Locate the cell with the specified text and output its (X, Y) center coordinate. 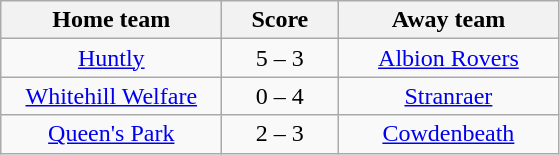
0 – 4 (280, 96)
2 – 3 (280, 134)
Home team (112, 20)
Stranraer (448, 96)
Queen's Park (112, 134)
Cowdenbeath (448, 134)
Albion Rovers (448, 58)
Score (280, 20)
5 – 3 (280, 58)
Whitehill Welfare (112, 96)
Away team (448, 20)
Huntly (112, 58)
